Detect which cell encompasses the target text, then output its [X, Y] center coordinate. 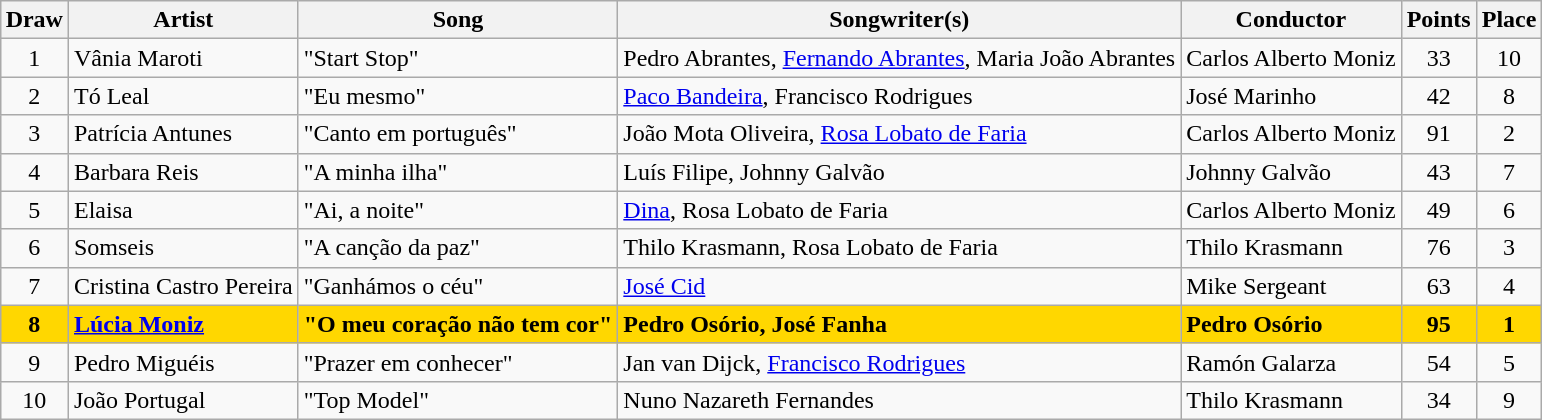
Conductor [1291, 20]
Dina, Rosa Lobato de Faria [900, 210]
63 [1438, 286]
Vânia Maroti [183, 58]
Pedro Osório [1291, 324]
Tó Leal [183, 96]
"A canção da paz" [458, 248]
Place [1509, 20]
"Eu mesmo" [458, 96]
Draw [34, 20]
"A minha ilha" [458, 172]
43 [1438, 172]
Pedro Osório, José Fanha [900, 324]
"Ganhámos o céu" [458, 286]
95 [1438, 324]
Points [1438, 20]
Songwriter(s) [900, 20]
Paco Bandeira, Francisco Rodrigues [900, 96]
Elaisa [183, 210]
"Canto em português" [458, 134]
João Portugal [183, 400]
Pedro Abrantes, Fernando Abrantes, Maria João Abrantes [900, 58]
Song [458, 20]
49 [1438, 210]
91 [1438, 134]
Luís Filipe, Johnny Galvão [900, 172]
Somseis [183, 248]
José Cid [900, 286]
33 [1438, 58]
76 [1438, 248]
Johnny Galvão [1291, 172]
Lúcia Moniz [183, 324]
42 [1438, 96]
Barbara Reis [183, 172]
Jan van Dijck, Francisco Rodrigues [900, 362]
Ramón Galarza [1291, 362]
"Prazer em conhecer" [458, 362]
"Start Stop" [458, 58]
Cristina Castro Pereira [183, 286]
Thilo Krasmann, Rosa Lobato de Faria [900, 248]
"Top Model" [458, 400]
Patrícia Antunes [183, 134]
34 [1438, 400]
Mike Sergeant [1291, 286]
Pedro Miguéis [183, 362]
Nuno Nazareth Fernandes [900, 400]
"O meu coração não tem cor" [458, 324]
Artist [183, 20]
"Ai, a noite" [458, 210]
54 [1438, 362]
José Marinho [1291, 96]
João Mota Oliveira, Rosa Lobato de Faria [900, 134]
